Identify which cell holds the provided text, then report its [X, Y] central coordinate. 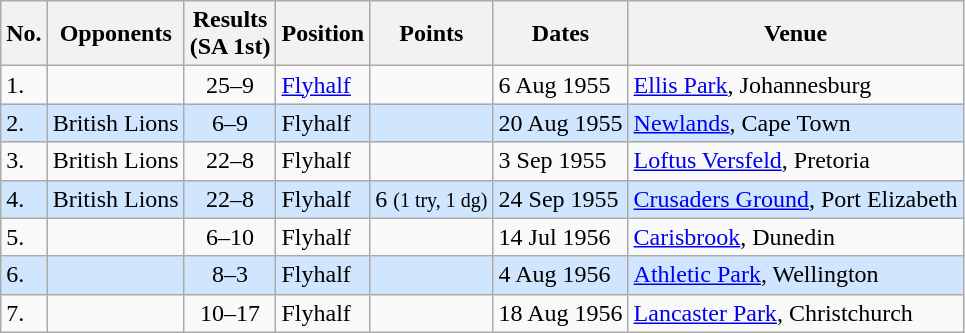
No. [24, 34]
3. [24, 161]
1. [24, 85]
Results(SA 1st) [230, 34]
7. [24, 313]
Newlands, Cape Town [796, 123]
Opponents [116, 34]
6 (1 try, 1 dg) [432, 199]
Dates [560, 34]
10–17 [230, 313]
2. [24, 123]
Position [323, 34]
20 Aug 1955 [560, 123]
3 Sep 1955 [560, 161]
6–9 [230, 123]
4 Aug 1956 [560, 275]
5. [24, 237]
6 Aug 1955 [560, 85]
6–10 [230, 237]
Athletic Park, Wellington [796, 275]
Venue [796, 34]
4. [24, 199]
Crusaders Ground, Port Elizabeth [796, 199]
18 Aug 1956 [560, 313]
25–9 [230, 85]
24 Sep 1955 [560, 199]
6. [24, 275]
Loftus Versfeld, Pretoria [796, 161]
Ellis Park, Johannesburg [796, 85]
Lancaster Park, Christchurch [796, 313]
Carisbrook, Dunedin [796, 237]
14 Jul 1956 [560, 237]
Points [432, 34]
8–3 [230, 275]
